Extract the (X, Y) coordinate from the center of the cell holding the provided text.  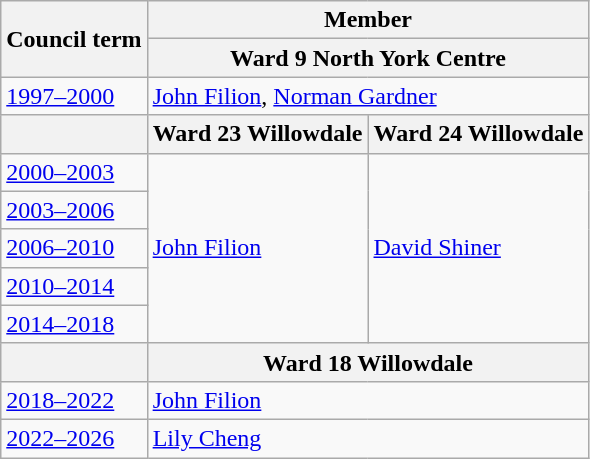
2006–2010 (74, 248)
Ward 9 North York Centre (368, 58)
2014–2018 (74, 324)
David Shiner (478, 248)
Ward 24 Willowdale (478, 134)
Member (368, 20)
2018–2022 (74, 400)
Lily Cheng (368, 438)
2022–2026 (74, 438)
2000–2003 (74, 172)
Ward 23 Willowdale (258, 134)
John Filion, Norman Gardner (368, 96)
2003–2006 (74, 210)
Council term (74, 39)
2010–2014 (74, 286)
1997–2000 (74, 96)
Ward 18 Willowdale (368, 362)
